Extract the (X, Y) coordinate from the center of the cell holding the provided text.  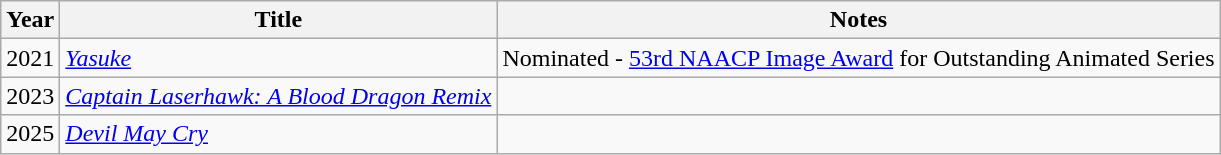
Notes (858, 20)
2023 (30, 96)
Captain Laserhawk: A Blood Dragon Remix (278, 96)
Devil May Cry (278, 134)
2021 (30, 58)
Yasuke (278, 58)
Title (278, 20)
Year (30, 20)
Nominated - 53rd NAACP Image Award for Outstanding Animated Series (858, 58)
2025 (30, 134)
